Scan for the cell matching the given text and deliver its (X, Y) coordinate at center. 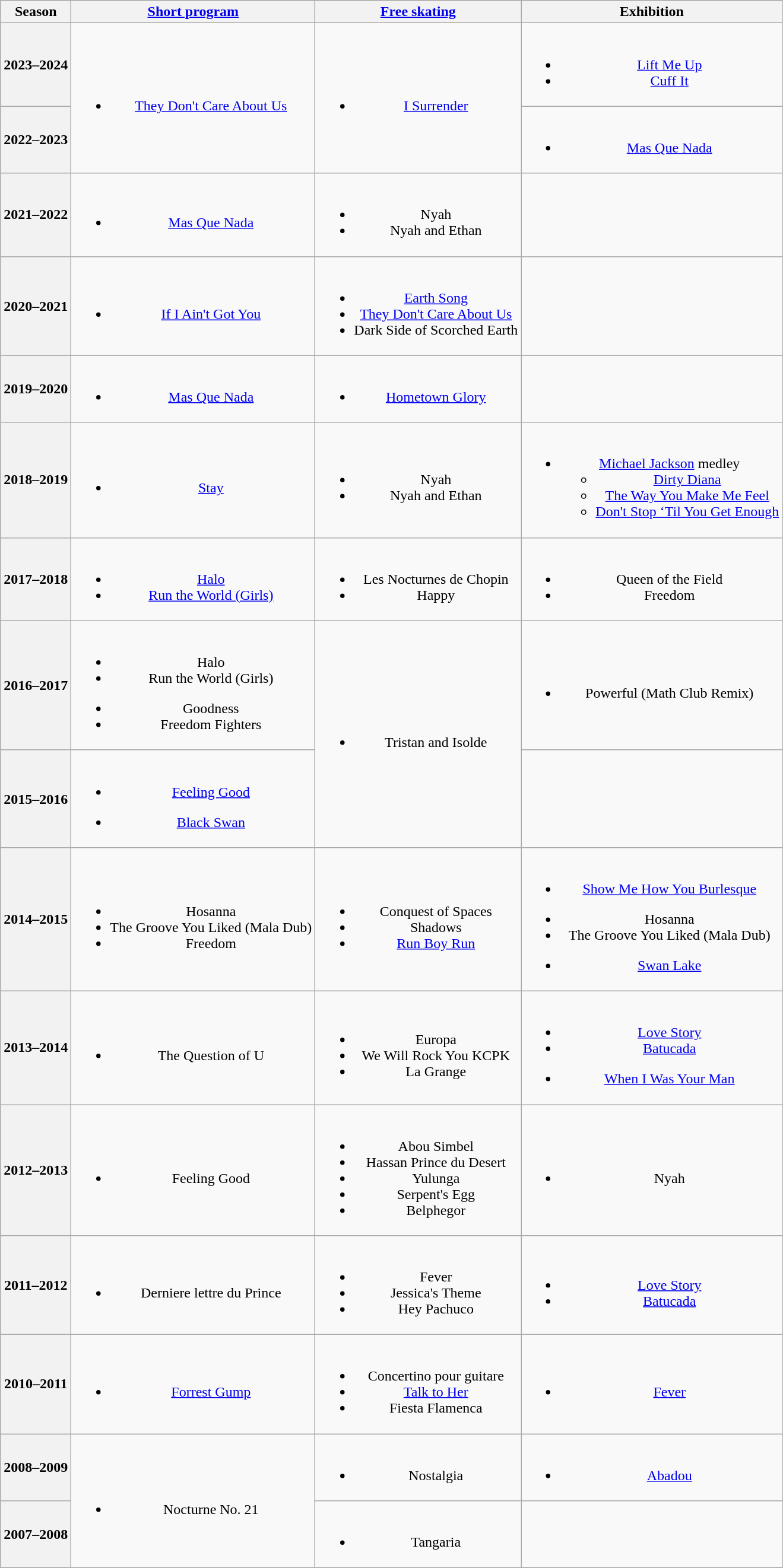
Powerful (Math Club Remix) (652, 685)
Hosanna The Groove You Liked (Mala Dub) Freedom (194, 919)
2023–2024 (36, 65)
Love Story BatucadaWhen I Was Your Man (652, 1048)
Concertino pour guitare Talk to HerFiesta Flamenca (418, 1385)
Nocturne No. 21 (194, 1501)
2016–2017 (36, 685)
2022–2023 (36, 140)
2020–2021 (36, 306)
Nostalgia (418, 1468)
They Don't Care About Us (194, 98)
Michael Jackson medleyDirty DianaThe Way You Make Me FeelDon't Stop ‘Til You Get Enough (652, 480)
I Surrender (418, 98)
2008–2009 (36, 1468)
FeverJessica's Theme Hey Pachuco (418, 1285)
Feeling Good Black Swan (194, 799)
Abadou (652, 1468)
Stay (194, 480)
Les Nocturnes de ChopinHappy (418, 579)
2021–2022 (36, 215)
Fever (652, 1385)
Europa We Will Rock You KCPKLa Grange (418, 1048)
2017–2018 (36, 579)
Lift Me Up Cuff It (652, 65)
Halo Run the World (Girls) (194, 579)
Conquest of SpacesShadowsRun Boy Run (418, 919)
Abou SimbelHassan Prince du Desert YulungaSerpent's Egg Belphegor (418, 1170)
Tangaria (418, 1534)
2007–2008 (36, 1534)
Nyah (652, 1170)
2019–2020 (36, 389)
2013–2014 (36, 1048)
Hometown Glory (418, 389)
Derniere lettre du Prince (194, 1285)
2010–2011 (36, 1385)
Love Story Batucada (652, 1285)
Feeling Good (194, 1170)
Tristan and Isolde (418, 734)
Earth SongThey Don't Care About Us Dark Side of Scorched Earth (418, 306)
Season (36, 12)
Halo Run the World (Girls) Goodness Freedom Fighters (194, 685)
Exhibition (652, 12)
If I Ain't Got You (194, 306)
Show Me How You Burlesque Hosanna The Groove You Liked (Mala Dub) Swan Lake (652, 919)
2018–2019 (36, 480)
2014–2015 (36, 919)
2012–2013 (36, 1170)
Queen of the Field Freedom (652, 579)
2011–2012 (36, 1285)
Short program (194, 12)
Forrest Gump (194, 1385)
2015–2016 (36, 799)
Free skating (418, 12)
The Question of U (194, 1048)
